From the cell containing the given text, extract its center point as (X, Y) coordinate. 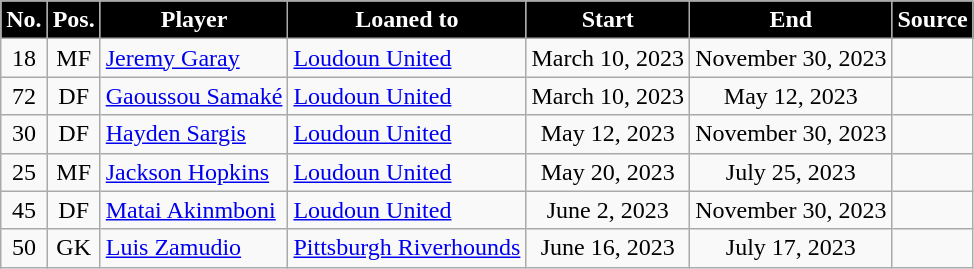
Player (194, 20)
July 17, 2023 (791, 248)
Pittsburgh Riverhounds (407, 248)
GK (74, 248)
Jeremy Garay (194, 58)
Jackson Hopkins (194, 172)
June 2, 2023 (608, 210)
Matai Akinmboni (194, 210)
45 (24, 210)
30 (24, 134)
Start (608, 20)
Pos. (74, 20)
25 (24, 172)
Source (932, 20)
Hayden Sargis (194, 134)
Loaned to (407, 20)
50 (24, 248)
June 16, 2023 (608, 248)
End (791, 20)
Gaoussou Samaké (194, 96)
Luis Zamudio (194, 248)
72 (24, 96)
May 20, 2023 (608, 172)
18 (24, 58)
July 25, 2023 (791, 172)
No. (24, 20)
